Extract the [x, y] coordinate from the center of the cell holding the provided text.  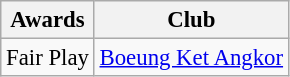
Awards [48, 20]
Fair Play [48, 58]
Club [191, 20]
Boeung Ket Angkor [191, 58]
